Determine the (x, y) coordinate at the center of the cell enclosing the given text.  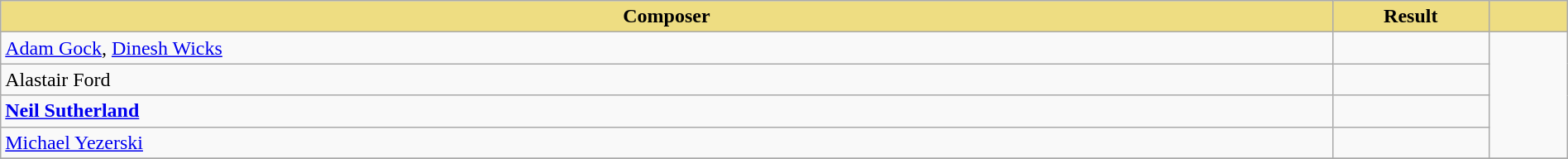
Michael Yezerski (667, 142)
Adam Gock, Dinesh Wicks (667, 48)
Neil Sutherland (667, 111)
Composer (667, 17)
Result (1411, 17)
Alastair Ford (667, 79)
